Output the [X, Y] coordinate of the center of the cell containing the given text.  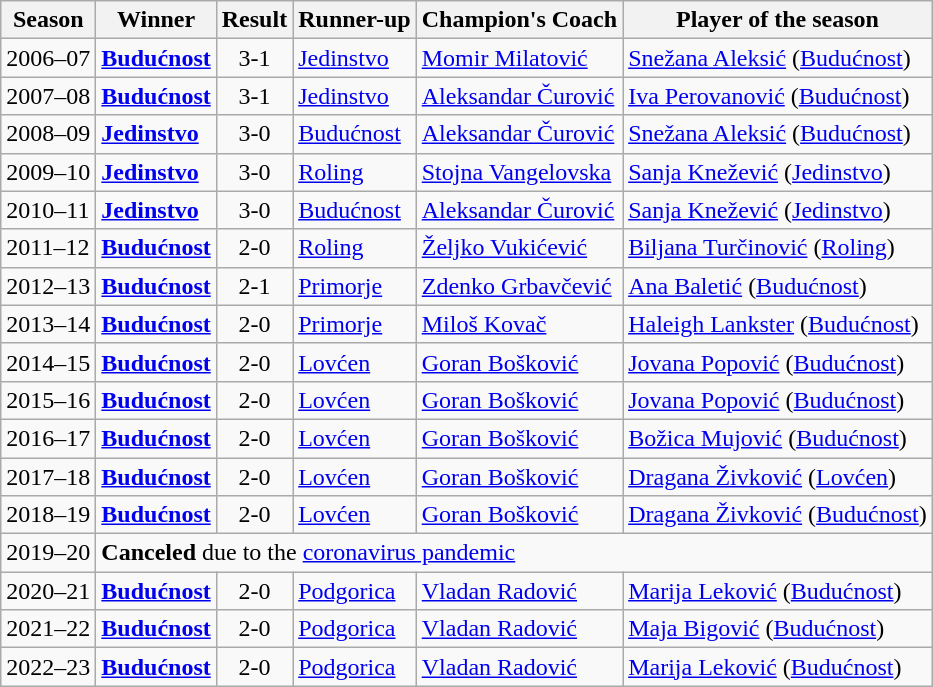
2015–16 [48, 400]
Champion's Coach [519, 20]
2007–08 [48, 96]
2014–15 [48, 362]
2-1 [254, 286]
Dragana Živković (Budućnost) [778, 515]
Maja Bigović (Budućnost) [778, 629]
2008–09 [48, 134]
2018–19 [48, 515]
2009–10 [48, 172]
2012–13 [48, 286]
Ana Baletić (Budućnost) [778, 286]
Runner-up [355, 20]
Biljana Turčinović (Roling) [778, 248]
2017–18 [48, 477]
Željko Vukićević [519, 248]
Winner [156, 20]
Player of the season [778, 20]
2013–14 [48, 324]
Miloš Kovač [519, 324]
2011–12 [48, 248]
2010–11 [48, 210]
Stojna Vangelovska [519, 172]
2022–23 [48, 667]
Zdenko Grbavčević [519, 286]
Iva Perovanović (Budućnost) [778, 96]
Canceled due to the coronavirus pandemic [514, 553]
2016–17 [48, 438]
2019–20 [48, 553]
Božica Mujović (Budućnost) [778, 438]
2020–21 [48, 591]
Haleigh Lankster (Budućnost) [778, 324]
Result [254, 20]
Dragana Živković (Lovćen) [778, 477]
2021–22 [48, 629]
Season [48, 20]
2006–07 [48, 58]
Momir Milatović [519, 58]
